Scan for the cell matching the given text and deliver its [X, Y] coordinate at center. 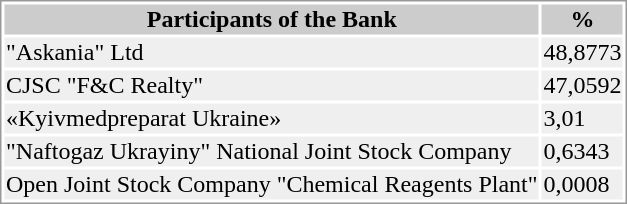
0,6343 [582, 151]
48,8773 [582, 53]
0,0008 [582, 185]
% [582, 19]
"Askania" Ltd [272, 53]
Open Joint Stock Company "Chemical Reagents Plant" [272, 185]
CJSC "F&C Realty" [272, 85]
"Naftogaz Ukrayiny" National Joint Stock Company [272, 151]
3,01 [582, 119]
47,0592 [582, 85]
Participants of the Bank [272, 19]
«Kyivmedpreparat Ukraine» [272, 119]
